For the text-containing cell, return its midpoint in [x, y] coordinate format. 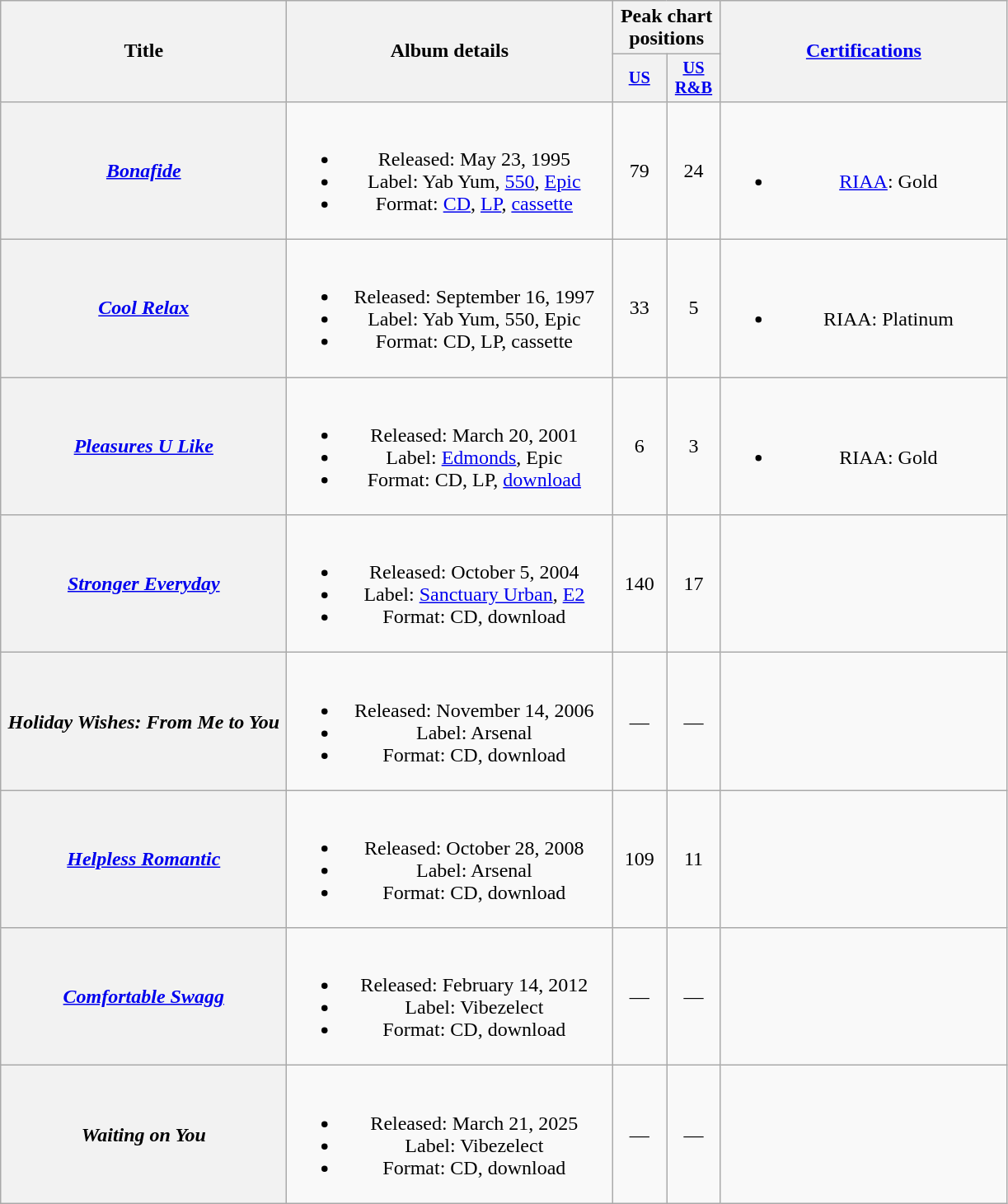
Released: October 5, 2004Label: Sanctuary Urban, E2Format: CD, download [450, 583]
Helpless Romantic [143, 859]
79 [640, 170]
Bonafide [143, 170]
RIAA: Platinum [864, 308]
Cool Relax [143, 308]
Pleasures U Like [143, 447]
Certifications [864, 51]
Comfortable Swagg [143, 997]
5 [694, 308]
11 [694, 859]
Holiday Wishes: From Me to You [143, 722]
109 [640, 859]
6 [640, 447]
Released: September 16, 1997Label: Yab Yum, 550, EpicFormat: CD, LP, cassette [450, 308]
17 [694, 583]
140 [640, 583]
Stronger Everyday [143, 583]
Title [143, 51]
3 [694, 447]
Released: March 21, 2025Label: VibezelectFormat: CD, download [450, 1134]
US [640, 78]
Released: March 20, 2001Label: Edmonds, EpicFormat: CD, LP, download [450, 447]
Waiting on You [143, 1134]
Peak chart positions [666, 28]
24 [694, 170]
US R&B [694, 78]
Released: November 14, 2006Label: ArsenalFormat: CD, download [450, 722]
Released: February 14, 2012Label: VibezelectFormat: CD, download [450, 997]
Released: May 23, 1995Label: Yab Yum, 550, EpicFormat: CD, LP, cassette [450, 170]
Album details [450, 51]
Released: October 28, 2008Label: ArsenalFormat: CD, download [450, 859]
33 [640, 308]
